Extract the [X, Y] coordinate from the center of the cell holding the provided text.  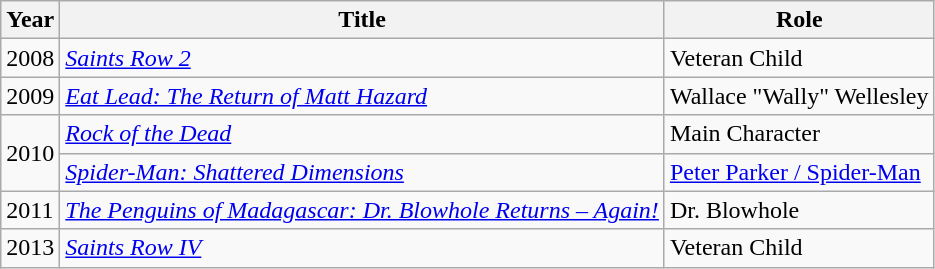
2011 [30, 210]
Title [362, 20]
Rock of the Dead [362, 134]
2013 [30, 248]
Eat Lead: The Return of Matt Hazard [362, 96]
2008 [30, 58]
Wallace "Wally" Wellesley [799, 96]
Peter Parker / Spider-Man [799, 172]
The Penguins of Madagascar: Dr. Blowhole Returns – Again! [362, 210]
Saints Row 2 [362, 58]
Main Character [799, 134]
Spider-Man: Shattered Dimensions [362, 172]
Dr. Blowhole [799, 210]
Role [799, 20]
Year [30, 20]
2010 [30, 153]
Saints Row IV [362, 248]
2009 [30, 96]
